Search for the cell housing the specified text and yield its (x, y) center coordinate. 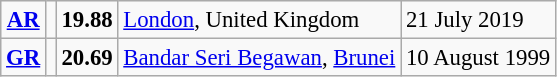
London, United Kingdom (260, 20)
AR (24, 20)
Bandar Seri Begawan, Brunei (260, 58)
19.88 (87, 20)
21 July 2019 (478, 20)
20.69 (87, 58)
GR (24, 58)
10 August 1999 (478, 58)
